Capture the cell that displays the provided text and extract its (x, y) central coordinate. 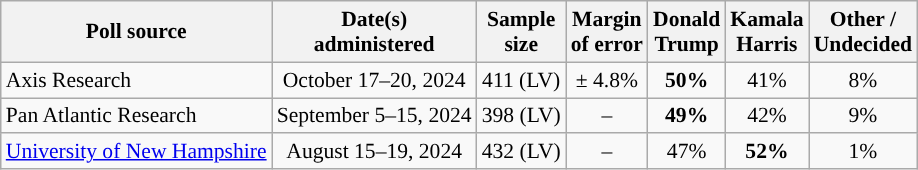
Other /Undecided (863, 32)
September 5–15, 2024 (374, 116)
August 15–19, 2024 (374, 152)
50% (686, 80)
432 (LV) (522, 152)
41% (766, 80)
411 (LV) (522, 80)
Pan Atlantic Research (136, 116)
49% (686, 116)
Date(s)administered (374, 32)
47% (686, 152)
October 17–20, 2024 (374, 80)
8% (863, 80)
1% (863, 152)
42% (766, 116)
9% (863, 116)
± 4.8% (607, 80)
Axis Research (136, 80)
52% (766, 152)
University of New Hampshire (136, 152)
Samplesize (522, 32)
Marginof error (607, 32)
KamalaHarris (766, 32)
Poll source (136, 32)
398 (LV) (522, 116)
DonaldTrump (686, 32)
